Return the (x, y) coordinate for the center point of the cell that contains the specified text.  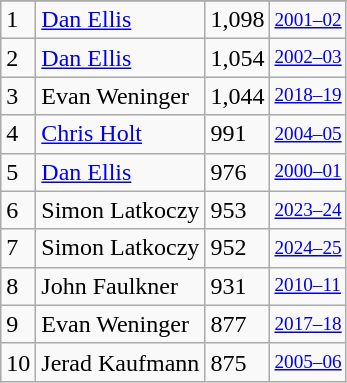
875 (238, 362)
3 (18, 96)
1,054 (238, 58)
952 (238, 248)
2000–01 (308, 172)
1,044 (238, 96)
2004–05 (308, 134)
991 (238, 134)
953 (238, 210)
10 (18, 362)
Jerad Kaufmann (120, 362)
2024–25 (308, 248)
2010–11 (308, 286)
8 (18, 286)
1 (18, 20)
1,098 (238, 20)
931 (238, 286)
5 (18, 172)
2 (18, 58)
2002–03 (308, 58)
2017–18 (308, 324)
7 (18, 248)
Chris Holt (120, 134)
976 (238, 172)
877 (238, 324)
9 (18, 324)
4 (18, 134)
2018–19 (308, 96)
6 (18, 210)
2023–24 (308, 210)
2001–02 (308, 20)
2005–06 (308, 362)
John Faulkner (120, 286)
